Return the (x, y) coordinate for the center point of the cell that contains the specified text.  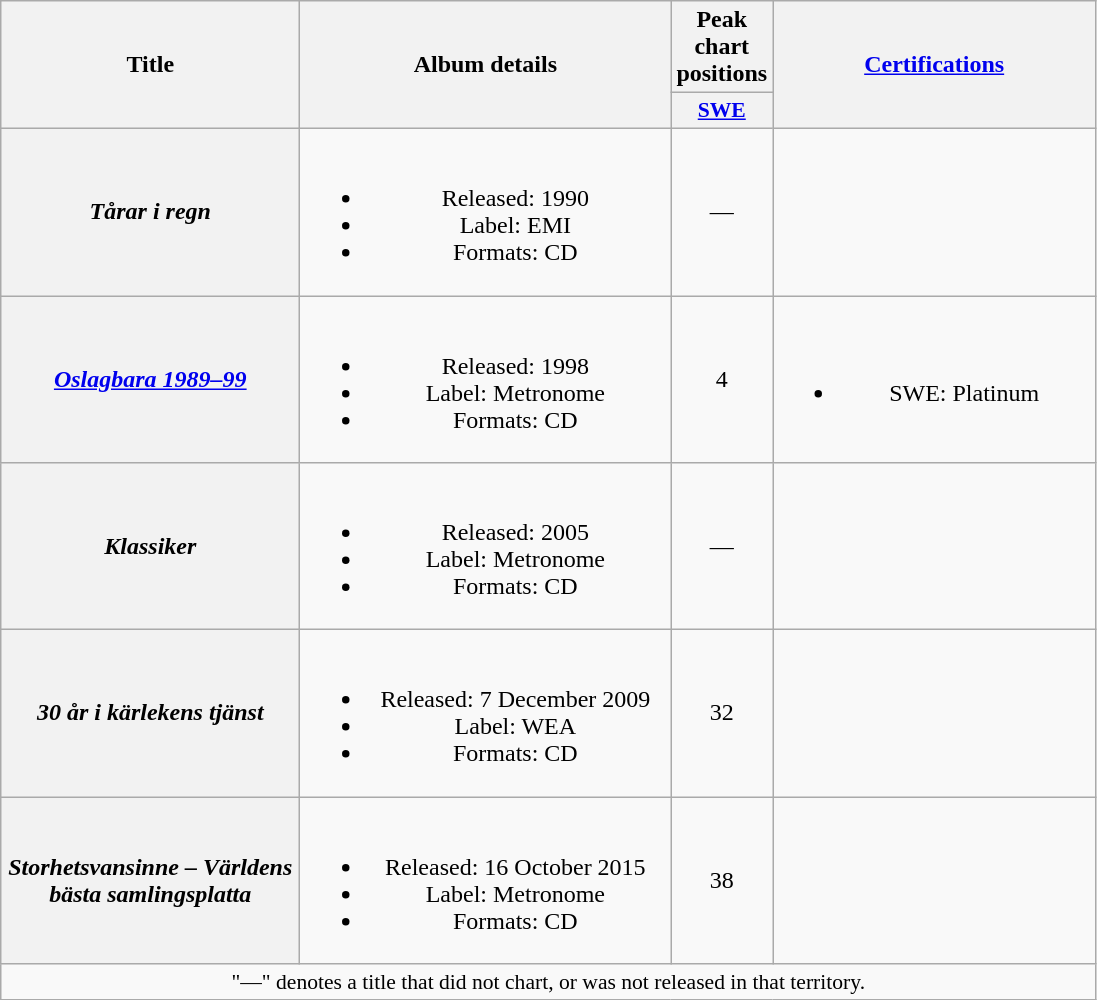
Oslagbara 1989–99 (150, 380)
SWE: Platinum (934, 380)
Tårar i regn (150, 212)
"—" denotes a title that did not chart, or was not released in that territory. (548, 982)
4 (722, 380)
Released: 1998Label: MetronomeFormats: CD (486, 380)
Certifications (934, 65)
Title (150, 65)
Storhetsvansinne – Världens bästa samlingsplatta (150, 880)
Klassiker (150, 546)
Released: 7 December 2009Label: WEAFormats: CD (486, 714)
32 (722, 714)
Peak chart positions (722, 47)
Released: 2005Label: MetronomeFormats: CD (486, 546)
30 år i kärlekens tjänst (150, 714)
Released: 1990Label: EMIFormats: CD (486, 212)
Album details (486, 65)
Released: 16 October 2015Label: MetronomeFormats: CD (486, 880)
SWE (722, 111)
38 (722, 880)
